Return [x, y] of the center of cell containing provided text 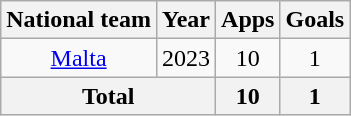
Apps [248, 20]
Malta [79, 58]
Year [186, 20]
2023 [186, 58]
Goals [315, 20]
National team [79, 20]
Total [108, 96]
